From the cell containing the given text, extract its center point as [X, Y] coordinate. 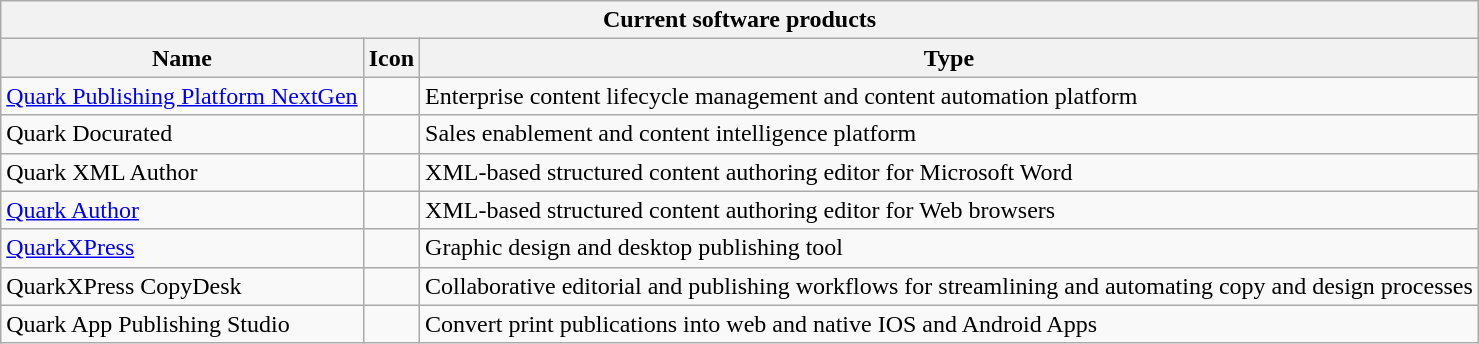
Graphic design and desktop publishing tool [950, 248]
Collaborative editorial and publishing workflows for streamlining and automating copy and design processes [950, 286]
Current software products [740, 20]
Enterprise content lifecycle management and content automation platform [950, 96]
Name [182, 58]
XML-based structured content authoring editor for Web browsers [950, 210]
Quark App Publishing Studio [182, 324]
Convert print publications into web and native IOS and Android Apps [950, 324]
Icon [391, 58]
XML-based structured content authoring editor for Microsoft Word [950, 172]
Sales enablement and content intelligence platform [950, 134]
Type [950, 58]
Quark Publishing Platform NextGen [182, 96]
QuarkXPress [182, 248]
Quark Author [182, 210]
Quark Docurated [182, 134]
QuarkXPress CopyDesk [182, 286]
Quark XML Author [182, 172]
